Scan for the cell matching the given text and deliver its (x, y) coordinate at center. 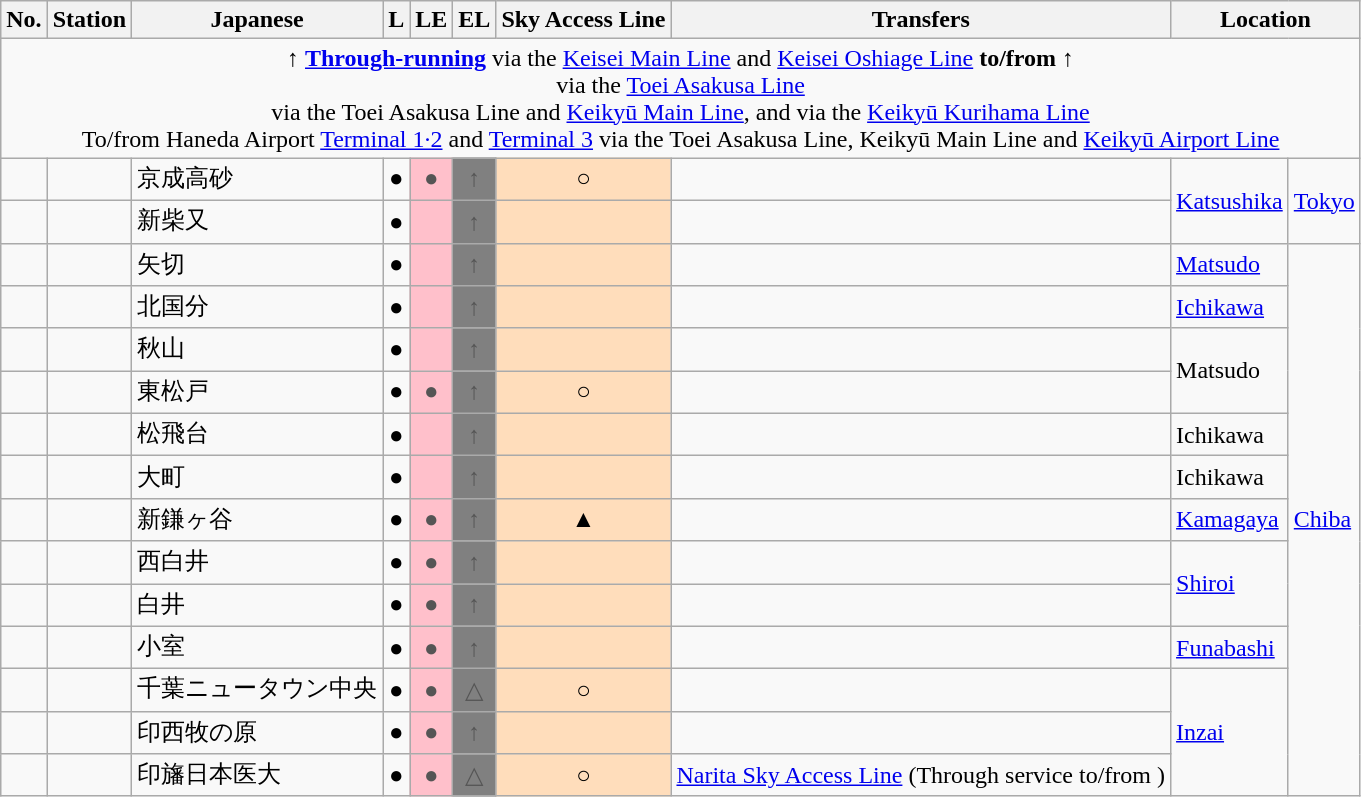
Station (89, 20)
Chiba (1324, 520)
Kamagaya (1230, 520)
小室 (258, 648)
Inzai (1230, 733)
京成高砂 (258, 180)
東松戸 (258, 392)
松飛台 (258, 434)
▲ (584, 520)
Location (1266, 20)
Sky Access Line (584, 20)
Funabashi (1230, 648)
LE (432, 20)
白井 (258, 606)
秋山 (258, 350)
Shiroi (1230, 584)
北国分 (258, 308)
L (396, 20)
千葉ニュータウン中央 (258, 690)
印西牧の原 (258, 732)
Narita Sky Access Line (Through service to/from ) (921, 776)
西白井 (258, 562)
大町 (258, 478)
Transfers (921, 20)
Tokyo (1324, 200)
印旛日本医大 (258, 776)
Katsushika (1230, 200)
新柴又 (258, 222)
Japanese (258, 20)
No. (24, 20)
EL (474, 20)
新鎌ヶ谷 (258, 520)
矢切 (258, 264)
